Capture the cell that displays the provided text and extract its (X, Y) central coordinate. 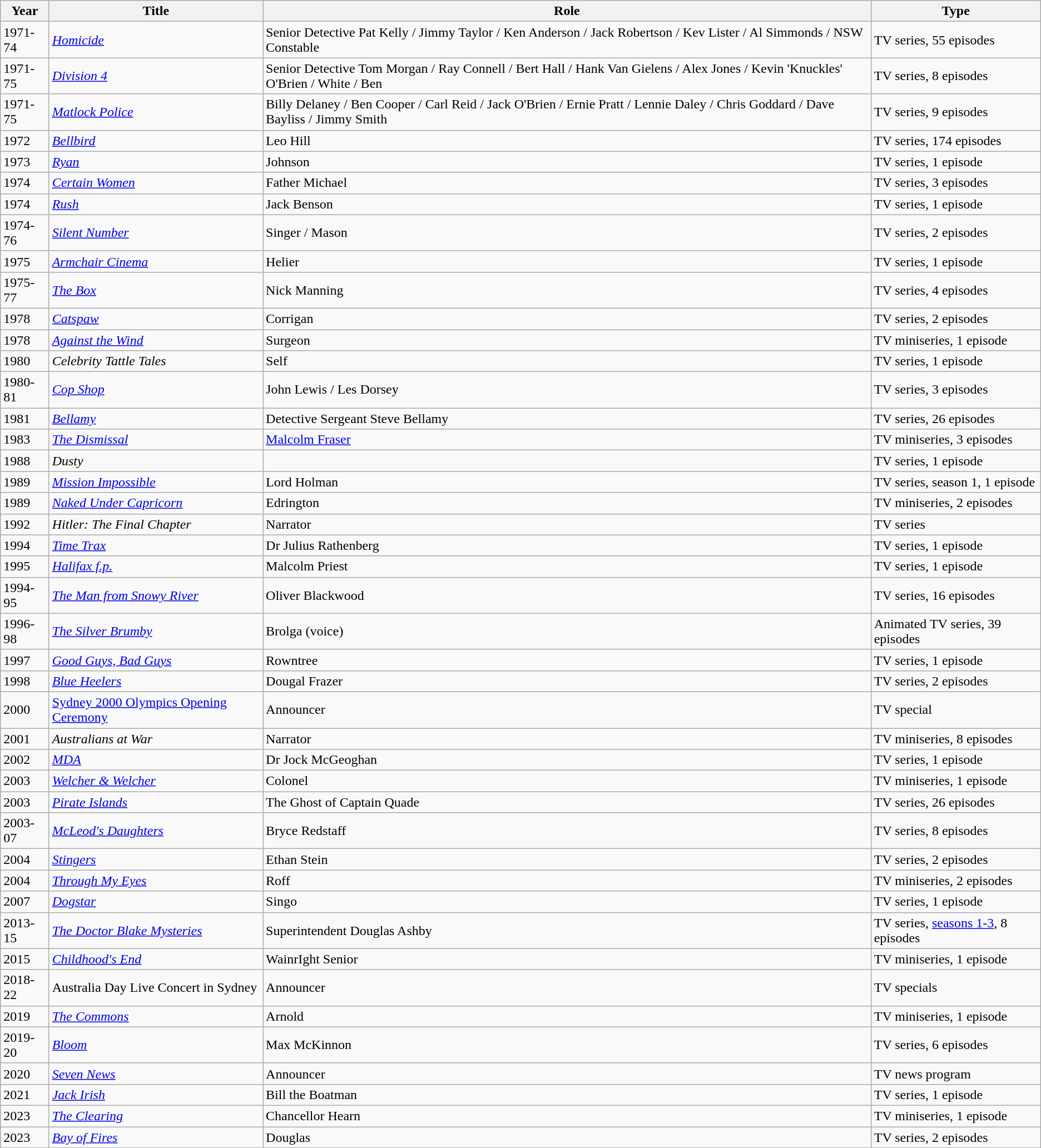
Corrigan (567, 319)
The Ghost of Captain Quade (567, 802)
Title (156, 11)
Sydney 2000 Olympics Opening Ceremony (156, 709)
Ryan (156, 162)
Rush (156, 204)
Arnold (567, 1016)
TV series, 16 episodes (955, 595)
Dr Jock McGeoghan (567, 760)
Senior Detective Pat Kelly / Jimmy Taylor / Ken Anderson / Jack Robertson / Kev Lister / Al Simmonds / NSW Constable (567, 40)
TV miniseries, 8 episodes (955, 739)
Malcolm Priest (567, 566)
Dougal Frazer (567, 681)
1992 (24, 524)
Dr Julius Rathenberg (567, 545)
Role (567, 11)
TV series, seasons 1-3, 8 episodes (955, 931)
Malcolm Fraser (567, 440)
1996-98 (24, 632)
Bill the Boatman (567, 1095)
TV specials (955, 987)
Edrington (567, 503)
TV series, 4 episodes (955, 290)
Oliver Blackwood (567, 595)
2007 (24, 902)
Good Guys, Bad Guys (156, 660)
Mission Impossible (156, 482)
Silent Number (156, 232)
Through My Eyes (156, 881)
TV special (955, 709)
Welcher & Welcher (156, 781)
Chancellor Hearn (567, 1116)
1997 (24, 660)
Senior Detective Tom Morgan / Ray Connell / Bert Hall / Hank Van Gielens / Alex Jones / Kevin 'Knuckles' O'Brien / White / Ben (567, 76)
The Doctor Blake Mysteries (156, 931)
2002 (24, 760)
Homicide (156, 40)
1994-95 (24, 595)
Year (24, 11)
TV series, season 1, 1 episode (955, 482)
Hitler: The Final Chapter (156, 524)
TV series, 55 episodes (955, 40)
Douglas (567, 1137)
Colonel (567, 781)
1988 (24, 461)
McLeod's Daughters (156, 831)
Max McKinnon (567, 1045)
The Clearing (156, 1116)
1975-77 (24, 290)
Stingers (156, 859)
Singer / Mason (567, 232)
2020 (24, 1074)
1972 (24, 141)
Against the Wind (156, 340)
Dogstar (156, 902)
TV series, 6 episodes (955, 1045)
Billy Delaney / Ben Cooper / Carl Reid / Jack O'Brien / Ernie Pratt / Lennie Daley / Chris Goddard / Dave Bayliss / Jimmy Smith (567, 112)
Australia Day Live Concert in Sydney (156, 987)
Seven News (156, 1074)
1998 (24, 681)
Halifax f.p. (156, 566)
TV miniseries, 3 episodes (955, 440)
Leo Hill (567, 141)
Type (955, 11)
Armchair Cinema (156, 261)
Animated TV series, 39 episodes (955, 632)
MDA (156, 760)
1981 (24, 419)
Bellamy (156, 419)
Bryce Redstaff (567, 831)
Roff (567, 881)
2019 (24, 1016)
Matlock Police (156, 112)
TV series (955, 524)
Time Trax (156, 545)
Catspaw (156, 319)
John Lewis / Les Dorsey (567, 390)
2013-15 (24, 931)
Detective Sergeant Steve Bellamy (567, 419)
2019-20 (24, 1045)
Childhood's End (156, 959)
TV series, 9 episodes (955, 112)
Bloom (156, 1045)
1971-74 (24, 40)
The Commons (156, 1016)
The Man from Snowy River (156, 595)
WainrIght Senior (567, 959)
1983 (24, 440)
Singo (567, 902)
Celebrity Tattle Tales (156, 361)
2001 (24, 739)
Certain Women (156, 183)
Superintendent Douglas Ashby (567, 931)
1980 (24, 361)
Self (567, 361)
The Silver Brumby (156, 632)
Bay of Fires (156, 1137)
Blue Heelers (156, 681)
2018-22 (24, 987)
Father Michael (567, 183)
2021 (24, 1095)
Rowntree (567, 660)
Brolga (voice) (567, 632)
1973 (24, 162)
Helier (567, 261)
2015 (24, 959)
TV news program (955, 1074)
Bellbird (156, 141)
Dusty (156, 461)
The Dismissal (156, 440)
Jack Irish (156, 1095)
1994 (24, 545)
Division 4 (156, 76)
Cop Shop (156, 390)
1975 (24, 261)
1995 (24, 566)
1980-81 (24, 390)
1974-76 (24, 232)
Naked Under Capricorn (156, 503)
TV series, 174 episodes (955, 141)
Surgeon (567, 340)
Jack Benson (567, 204)
Pirate Islands (156, 802)
Lord Holman (567, 482)
2000 (24, 709)
2003-07 (24, 831)
Johnson (567, 162)
Nick Manning (567, 290)
Ethan Stein (567, 859)
The Box (156, 290)
Australians at War (156, 739)
